Return the [x, y] coordinate for the center point of the cell that contains the specified text.  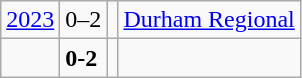
0–2 [84, 20]
2023 [30, 20]
Durham Regional [209, 20]
0-2 [84, 58]
